Capture the cell that displays the provided text and extract its [X, Y] central coordinate. 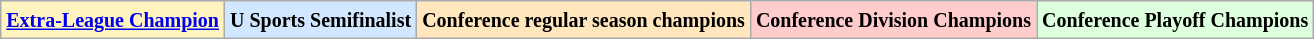
Conference regular season champions [584, 20]
U Sports Semifinalist [321, 20]
Conference Division Champions [893, 20]
Extra-League Champion [113, 20]
Conference Playoff Champions [1176, 20]
